Scan for the cell matching the given text and deliver its (X, Y) coordinate at center. 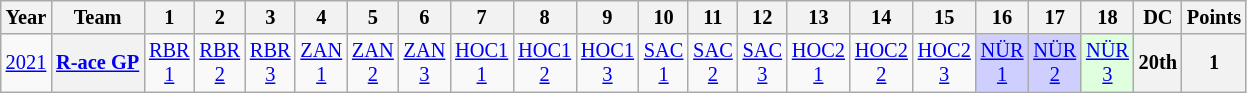
2 (220, 17)
5 (373, 17)
NÜR1 (1002, 63)
RBR3 (270, 63)
Points (1214, 17)
HOC11 (482, 63)
16 (1002, 17)
RBR2 (220, 63)
13 (818, 17)
SAC3 (762, 63)
14 (882, 17)
4 (321, 17)
ZAN3 (425, 63)
HOC21 (818, 63)
8 (544, 17)
HOC23 (944, 63)
12 (762, 17)
3 (270, 17)
HOC13 (608, 63)
Year (26, 17)
18 (1108, 17)
R-ace GP (98, 63)
15 (944, 17)
NÜR3 (1108, 63)
NÜR2 (1054, 63)
9 (608, 17)
11 (712, 17)
RBR1 (169, 63)
DC (1158, 17)
17 (1054, 17)
7 (482, 17)
HOC12 (544, 63)
ZAN2 (373, 63)
6 (425, 17)
20th (1158, 63)
HOC22 (882, 63)
Team (98, 17)
ZAN1 (321, 63)
SAC1 (664, 63)
2021 (26, 63)
10 (664, 17)
SAC2 (712, 63)
